Pinpoint the cell where the given text exists, returning its [X, Y] midpoint coordinate. 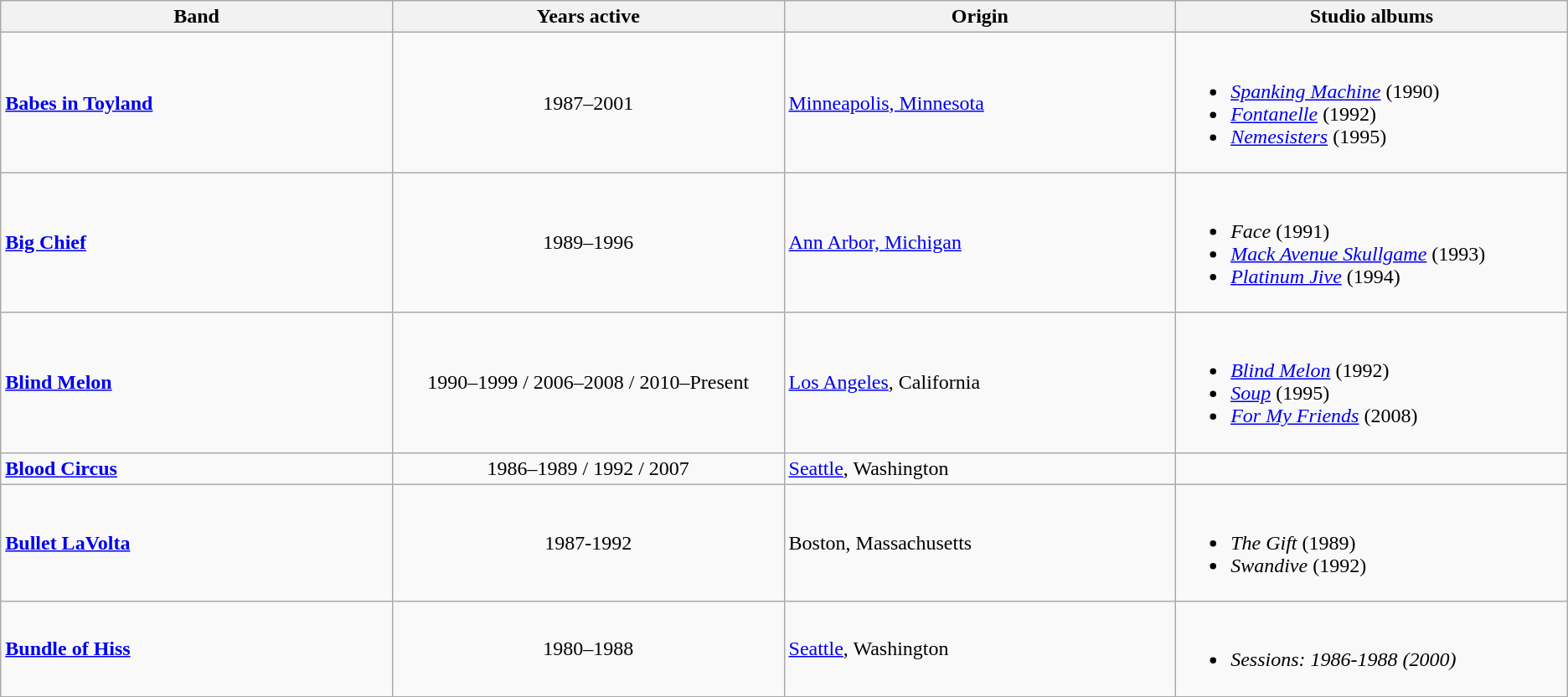
Face (1991)Mack Avenue Skullgame (1993)Platinum Jive (1994) [1372, 243]
Big Chief [197, 243]
Boston, Massachusetts [980, 543]
Blood Circus [197, 468]
Minneapolis, Minnesota [980, 102]
Blind Melon (1992)Soup (1995)For My Friends (2008) [1372, 382]
Studio albums [1372, 17]
Years active [588, 17]
Spanking Machine (1990)Fontanelle (1992)Nemesisters (1995) [1372, 102]
1989–1996 [588, 243]
Blind Melon [197, 382]
1990–1999 / 2006–2008 / 2010–Present [588, 382]
1987-1992 [588, 543]
1986–1989 / 1992 / 2007 [588, 468]
Bundle of Hiss [197, 648]
Origin [980, 17]
Band [197, 17]
1987–2001 [588, 102]
Ann Arbor, Michigan [980, 243]
Bullet LaVolta [197, 543]
Babes in Toyland [197, 102]
1980–1988 [588, 648]
Los Angeles, California [980, 382]
The Gift (1989)Swandive (1992) [1372, 543]
Sessions: 1986-1988 (2000) [1372, 648]
